Capture the cell that displays the provided text and extract its [x, y] central coordinate. 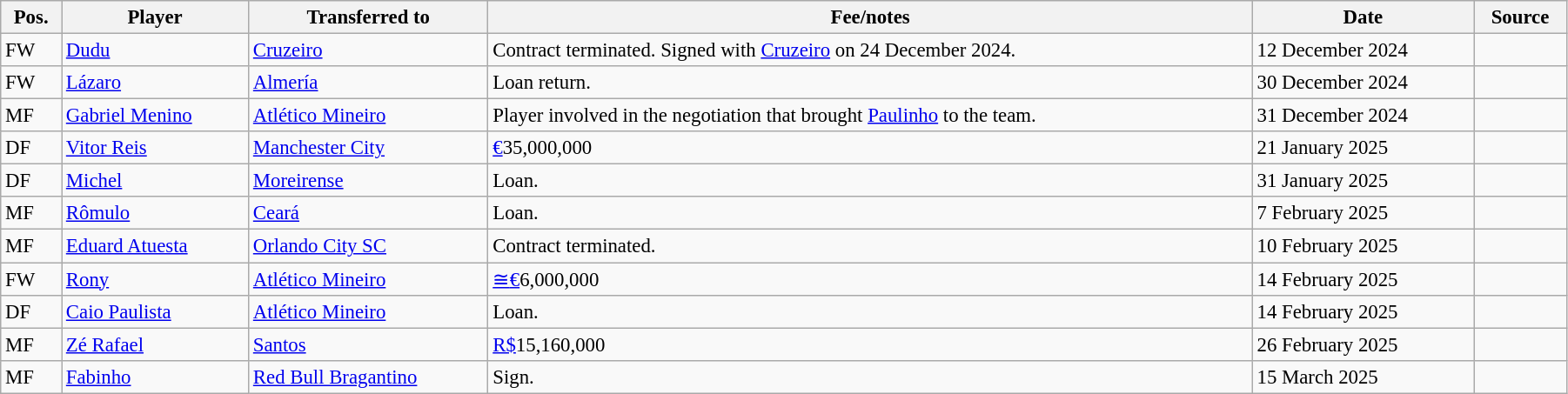
Manchester City [369, 148]
Loan return. [870, 83]
Santos [369, 344]
Fee/notes [870, 17]
Eduard Atuesta [155, 246]
Contract terminated. Signed with Cruzeiro on 24 December 2024. [870, 50]
31 January 2025 [1363, 181]
Source [1521, 17]
7 February 2025 [1363, 213]
Ceará [369, 213]
Fabinho [155, 377]
30 December 2024 [1363, 83]
Moreirense [369, 181]
Lázaro [155, 83]
26 February 2025 [1363, 344]
≅€6,000,000 [870, 279]
Player [155, 17]
Date [1363, 17]
Almería [369, 83]
21 January 2025 [1363, 148]
10 February 2025 [1363, 246]
Orlando City SC [369, 246]
Gabriel Menino [155, 116]
Caio Paulista [155, 311]
€35,000,000 [870, 148]
Sign. [870, 377]
Cruzeiro [369, 50]
Zé Rafael [155, 344]
R$15,160,000 [870, 344]
Red Bull Bragantino [369, 377]
Transferred to [369, 17]
Contract terminated. [870, 246]
Vitor Reis [155, 148]
Michel [155, 181]
Dudu [155, 50]
12 December 2024 [1363, 50]
Rony [155, 279]
Player involved in the negotiation that brought Paulinho to the team. [870, 116]
Rômulo [155, 213]
Pos. [31, 17]
31 December 2024 [1363, 116]
15 March 2025 [1363, 377]
